Scan for the cell matching the given text and deliver its (X, Y) coordinate at center. 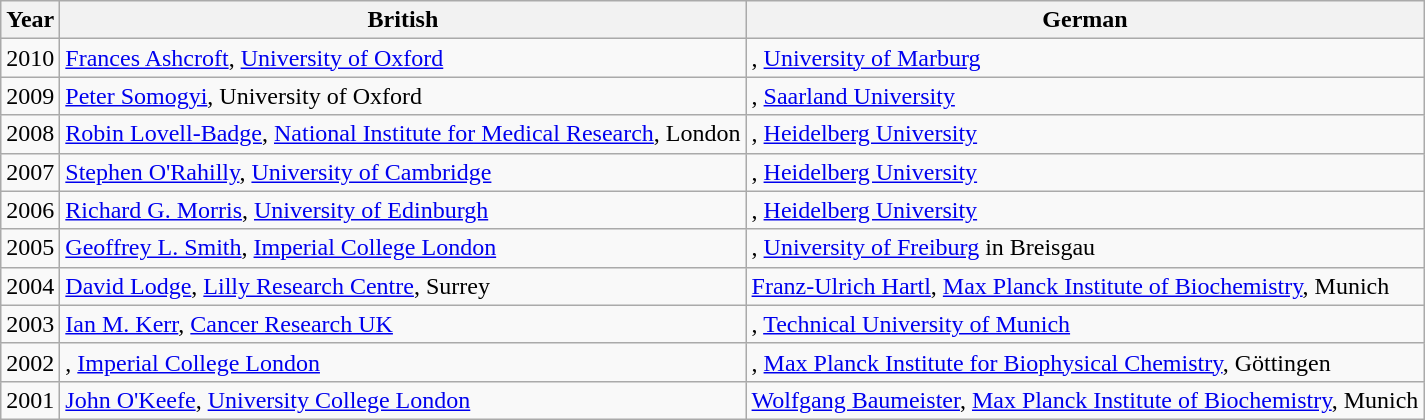
Ian M. Kerr, Cancer Research UK (403, 324)
2006 (30, 210)
German (1085, 20)
Year (30, 20)
2005 (30, 248)
2001 (30, 400)
, Saarland University (1085, 96)
British (403, 20)
, Imperial College London (403, 362)
David Lodge, Lilly Research Centre, Surrey (403, 286)
Wolfgang Baumeister, Max Planck Institute of Biochemistry, Munich (1085, 400)
, Technical University of Munich (1085, 324)
, Max Planck Institute for Biophysical Chemistry, Göttingen (1085, 362)
, University of Freiburg in Breisgau (1085, 248)
2004 (30, 286)
2010 (30, 58)
2002 (30, 362)
Stephen O'Rahilly, University of Cambridge (403, 172)
2003 (30, 324)
Frances Ashcroft, University of Oxford (403, 58)
Richard G. Morris, University of Edinburgh (403, 210)
Geoffrey L. Smith, Imperial College London (403, 248)
Franz-Ulrich Hartl, Max Planck Institute of Biochemistry, Munich (1085, 286)
2007 (30, 172)
John O'Keefe, University College London (403, 400)
Robin Lovell-Badge, National Institute for Medical Research, London (403, 134)
2009 (30, 96)
2008 (30, 134)
, University of Marburg (1085, 58)
Peter Somogyi, University of Oxford (403, 96)
